Output the (x, y) coordinate of the center of the cell containing the given text.  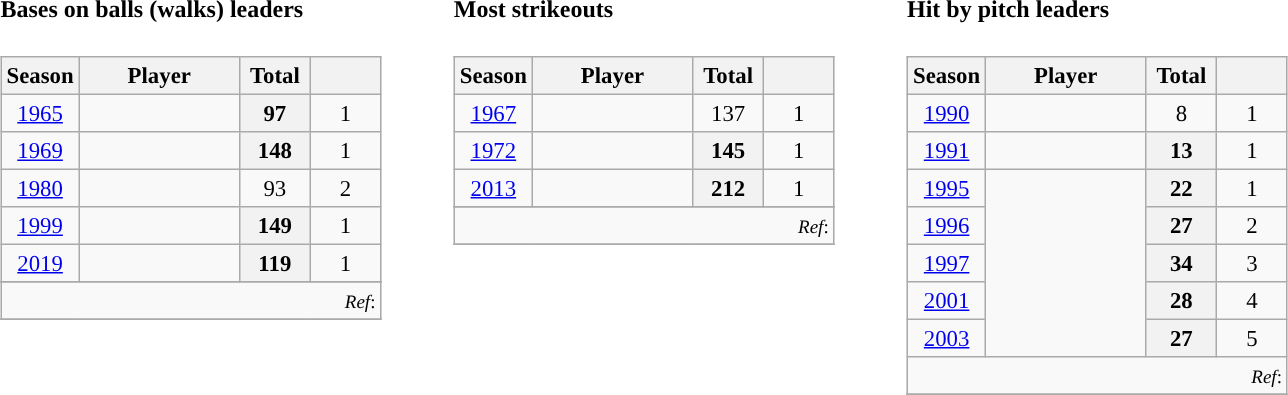
93 (276, 188)
22 (1182, 188)
2019 (40, 263)
1967 (494, 113)
13 (1182, 150)
1997 (947, 263)
34 (1182, 263)
119 (276, 263)
1996 (947, 225)
1999 (40, 225)
2013 (494, 188)
1995 (947, 188)
1965 (40, 113)
2003 (947, 338)
28 (1182, 301)
1990 (947, 113)
1991 (947, 150)
2001 (947, 301)
145 (728, 150)
137 (728, 113)
5 (1252, 338)
8 (1182, 113)
97 (276, 113)
212 (728, 188)
4 (1252, 301)
148 (276, 150)
1969 (40, 150)
149 (276, 225)
1972 (494, 150)
3 (1252, 263)
1980 (40, 188)
